Capture the cell that displays the provided text and extract its (x, y) central coordinate. 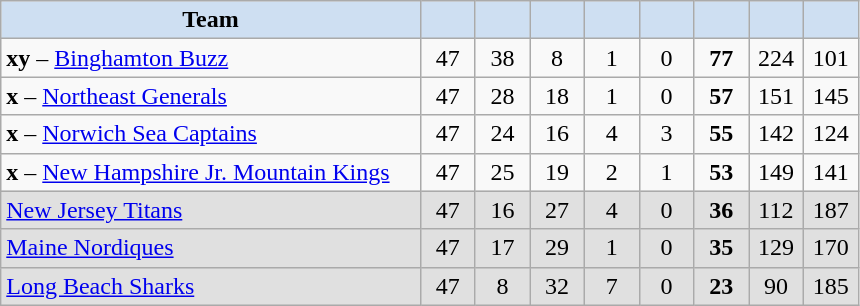
129 (776, 248)
New Jersey Titans (211, 210)
27 (558, 210)
53 (722, 172)
151 (776, 96)
25 (502, 172)
2 (612, 172)
xy – Binghamton Buzz (211, 58)
23 (722, 286)
35 (722, 248)
187 (830, 210)
x – Norwich Sea Captains (211, 134)
29 (558, 248)
149 (776, 172)
90 (776, 286)
224 (776, 58)
28 (502, 96)
55 (722, 134)
24 (502, 134)
38 (502, 58)
124 (830, 134)
141 (830, 172)
145 (830, 96)
3 (666, 134)
32 (558, 286)
170 (830, 248)
185 (830, 286)
x – Northeast Generals (211, 96)
112 (776, 210)
18 (558, 96)
77 (722, 58)
36 (722, 210)
101 (830, 58)
19 (558, 172)
17 (502, 248)
142 (776, 134)
Long Beach Sharks (211, 286)
Team (211, 20)
57 (722, 96)
x – New Hampshire Jr. Mountain Kings (211, 172)
Maine Nordiques (211, 248)
7 (612, 286)
